Find where the given text appears and provide that cell's center as (X, Y) coordinate. 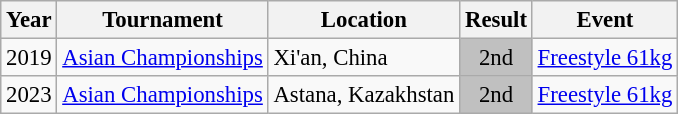
Result (496, 20)
Xi'an, China (364, 58)
Location (364, 20)
Year (29, 20)
2023 (29, 95)
Tournament (162, 20)
2019 (29, 58)
Event (604, 20)
Astana, Kazakhstan (364, 95)
